Return the (X, Y) coordinate for the center point of the cell that contains the specified text.  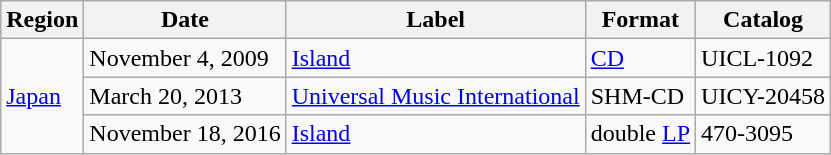
Date (185, 20)
Universal Music International (436, 96)
UICY-20458 (764, 96)
SHM-CD (640, 96)
Label (436, 20)
double LP (640, 134)
November 4, 2009 (185, 58)
November 18, 2016 (185, 134)
CD (640, 58)
Format (640, 20)
UICL-1092 (764, 58)
Catalog (764, 20)
470-3095 (764, 134)
March 20, 2013 (185, 96)
Japan (42, 96)
Region (42, 20)
